Pinpoint the cell where the given text exists, returning its (X, Y) midpoint coordinate. 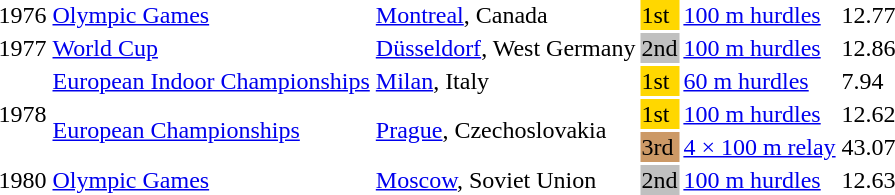
60 m hurdles (760, 81)
Milan, Italy (506, 81)
4 × 100 m relay (760, 147)
European Championships (211, 130)
Montreal, Canada (506, 15)
3rd (660, 147)
European Indoor Championships (211, 81)
Düsseldorf, West Germany (506, 48)
Prague, Czechoslovakia (506, 130)
World Cup (211, 48)
Moscow, Soviet Union (506, 180)
